Return the [x, y] coordinate for the center point of the cell that contains the specified text.  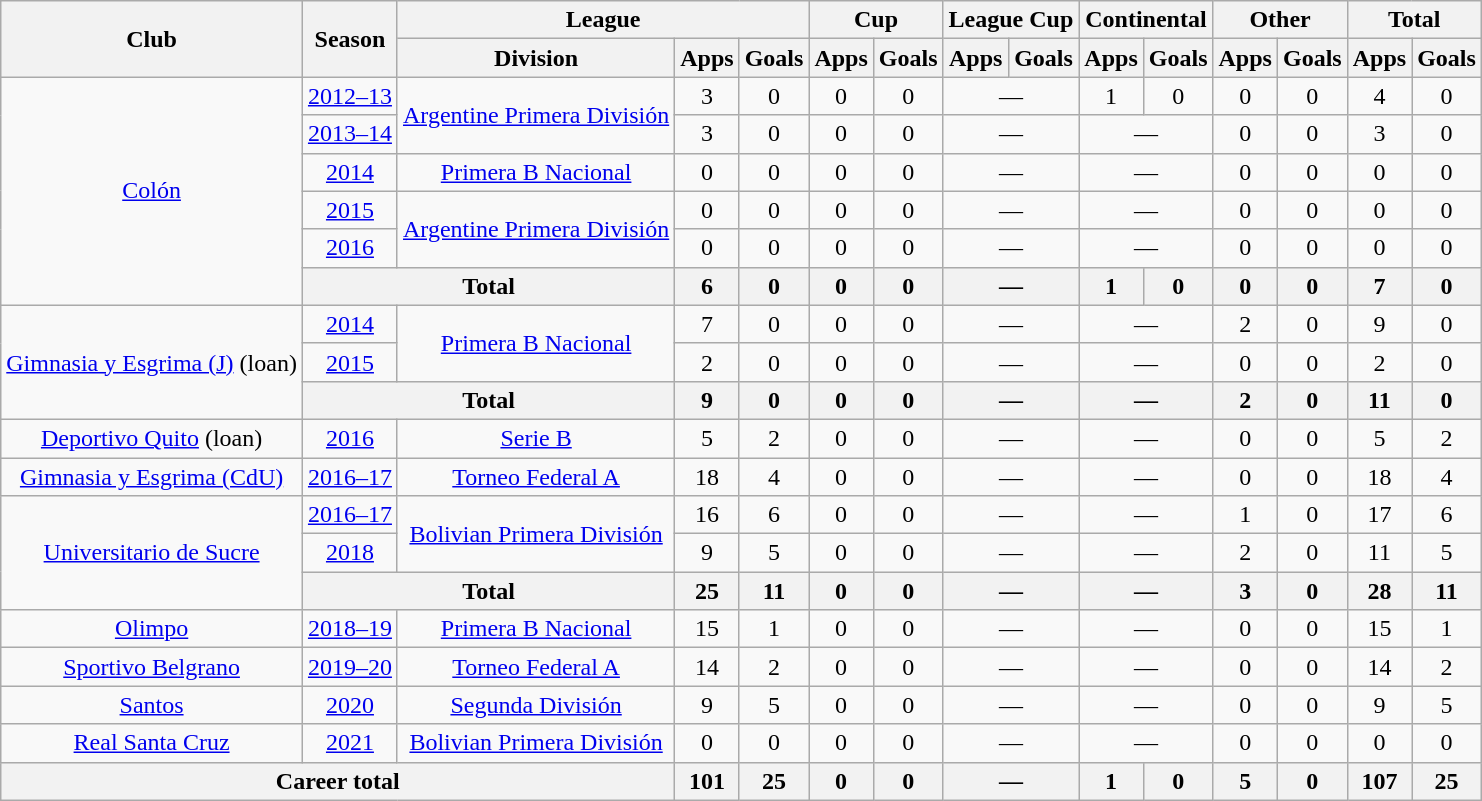
Club [152, 39]
2020 [350, 705]
Sportivo Belgrano [152, 667]
2021 [350, 743]
2018–19 [350, 629]
League [602, 20]
Deportivo Quito (loan) [152, 438]
Colón [152, 191]
101 [707, 781]
28 [1379, 591]
League Cup [1011, 20]
Other [1280, 20]
Continental [1146, 20]
Segunda División [536, 705]
Cup [876, 20]
Division [536, 58]
2018 [350, 553]
107 [1379, 781]
Season [350, 39]
2012–13 [350, 96]
Gimnasia y Esgrima (CdU) [152, 477]
Universitario de Sucre [152, 553]
Career total [338, 781]
Santos [152, 705]
Gimnasia y Esgrima (J) (loan) [152, 362]
17 [1379, 515]
Real Santa Cruz [152, 743]
2019–20 [350, 667]
2013–14 [350, 134]
Olimpo [152, 629]
16 [707, 515]
Serie B [536, 438]
